Scan for the cell matching the given text and deliver its [X, Y] coordinate at center. 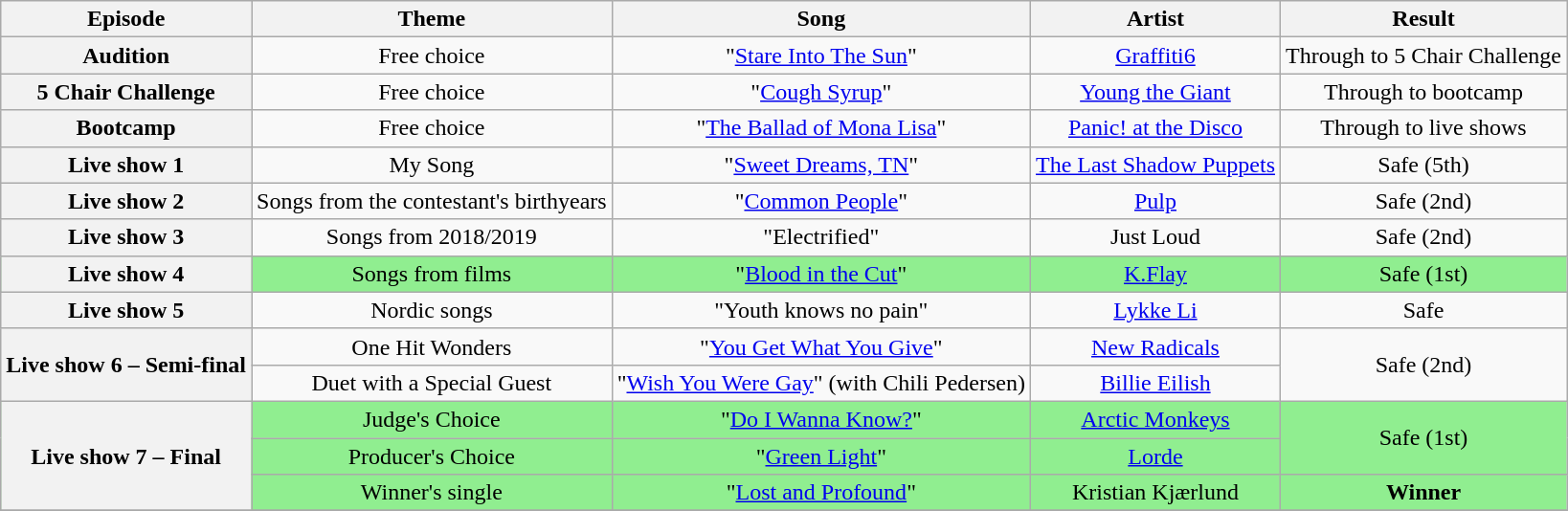
Audition [126, 56]
Result [1424, 19]
"Wish You Were Gay" (with Chili Pedersen) [821, 383]
Safe (5th) [1424, 165]
Song [821, 19]
"Green Light" [821, 456]
Producer's Choice [431, 456]
Lykke Li [1154, 310]
Live show 1 [126, 165]
Live show 2 [126, 201]
"Blood in the Cut" [821, 274]
Live show 4 [126, 274]
Live show 3 [126, 237]
Theme [431, 19]
Live show 6 – Semi-final [126, 365]
"Common People" [821, 201]
5 Chair Challenge [126, 92]
Live show 5 [126, 310]
"Cough Syrup" [821, 92]
Billie Eilish [1154, 383]
Artist [1154, 19]
Panic! at the Disco [1154, 128]
"Stare Into The Sun" [821, 56]
"You Get What You Give" [821, 346]
"Lost and Profound" [821, 493]
Graffiti6 [1154, 56]
K.Flay [1154, 274]
"Electrified" [821, 237]
Young the Giant [1154, 92]
My Song [431, 165]
"Do I Wanna Know?" [821, 419]
Winner's single [431, 493]
Winner [1424, 493]
New Radicals [1154, 346]
Just Loud [1154, 237]
Live show 7 – Final [126, 455]
Bootcamp [126, 128]
One Hit Wonders [431, 346]
Duet with a Special Guest [431, 383]
Pulp [1154, 201]
Through to bootcamp [1424, 92]
"Sweet Dreams, TN" [821, 165]
Songs from 2018/2019 [431, 237]
"Youth knows no pain" [821, 310]
Kristian Kjærlund [1154, 493]
Judge's Choice [431, 419]
Nordic songs [431, 310]
Through to live shows [1424, 128]
Through to 5 Chair Challenge [1424, 56]
Episode [126, 19]
Songs from the contestant's birthyears [431, 201]
Songs from films [431, 274]
"The Ballad of Mona Lisa" [821, 128]
The Last Shadow Puppets [1154, 165]
Arctic Monkeys [1154, 419]
Lorde [1154, 456]
Safe [1424, 310]
